Search for the cell housing the specified text and yield its (x, y) center coordinate. 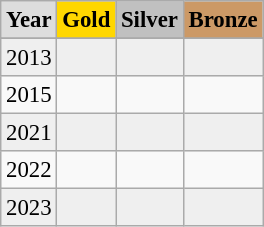
Year (29, 20)
2022 (29, 170)
Bronze (223, 20)
Silver (150, 20)
2015 (29, 95)
2021 (29, 133)
2013 (29, 58)
Gold (86, 20)
2023 (29, 208)
